Detect which cell encompasses the target text, then output its [x, y] center coordinate. 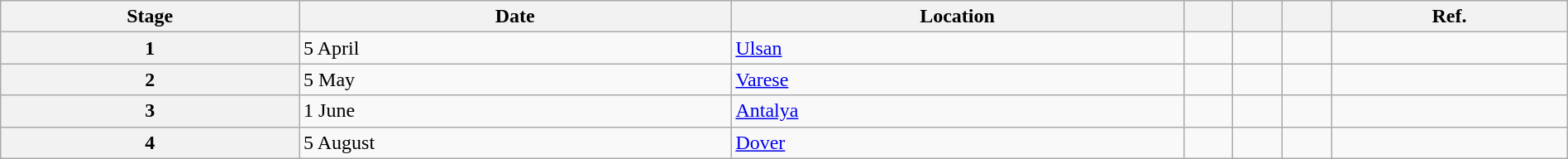
Ref. [1449, 17]
5 August [515, 142]
Antalya [958, 111]
1 June [515, 111]
Stage [151, 17]
4 [151, 142]
Ulsan [958, 48]
Dover [958, 142]
Location [958, 17]
2 [151, 79]
Varese [958, 79]
5 May [515, 79]
Date [515, 17]
1 [151, 48]
5 April [515, 48]
3 [151, 111]
